Detect which cell encompasses the target text, then output its (X, Y) center coordinate. 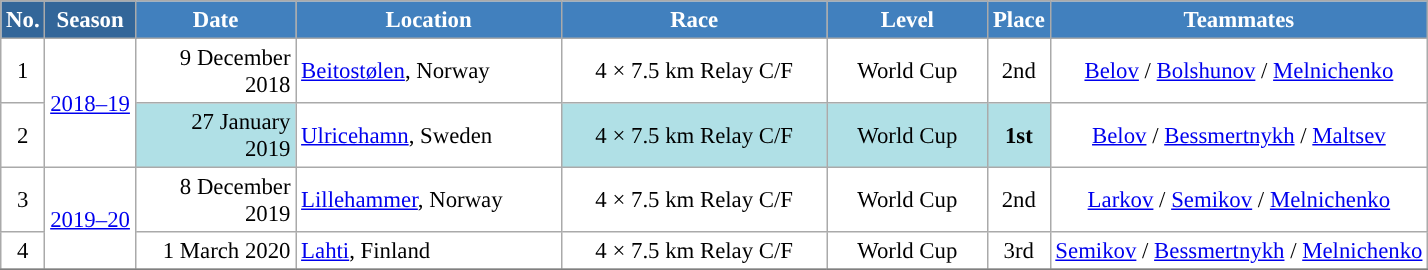
Level (908, 20)
Race (694, 20)
Larkov / Semikov / Melnichenko (1239, 200)
2 (23, 136)
1 March 2020 (216, 251)
2019–20 (90, 219)
Semikov / Bessmertnykh / Melnichenko (1239, 251)
Lahti, Finland (429, 251)
3rd (1019, 251)
9 December 2018 (216, 72)
No. (23, 20)
1st (1019, 136)
Ulricehamn, Sweden (429, 136)
27 January 2019 (216, 136)
2018–19 (90, 104)
1 (23, 72)
Place (1019, 20)
Date (216, 20)
8 December 2019 (216, 200)
4 (23, 251)
Season (90, 20)
3 (23, 200)
Belov / Bessmertnykh / Maltsev (1239, 136)
Teammates (1239, 20)
Lillehammer, Norway (429, 200)
Belov / Bolshunov / Melnichenko (1239, 72)
Location (429, 20)
Beitostølen, Norway (429, 72)
